Return the [X, Y] coordinate for the center point of the cell that contains the specified text.  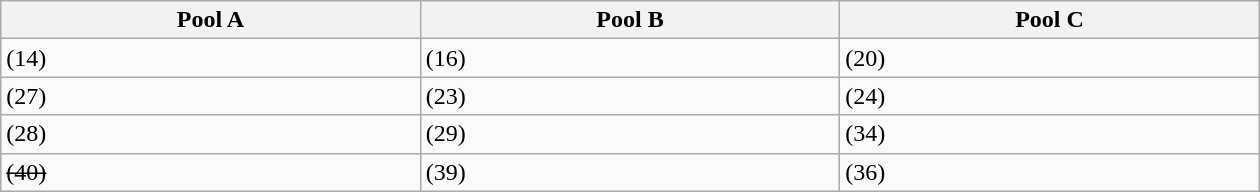
(14) [210, 58]
Pool C [1050, 20]
(23) [630, 96]
(20) [1050, 58]
(36) [1050, 172]
(40) [210, 172]
(16) [630, 58]
(34) [1050, 134]
(28) [210, 134]
Pool A [210, 20]
(24) [1050, 96]
Pool B [630, 20]
(29) [630, 134]
(39) [630, 172]
(27) [210, 96]
